Capture the cell that displays the provided text and extract its [X, Y] central coordinate. 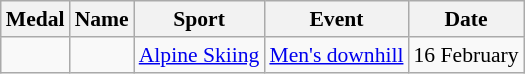
Sport [200, 19]
16 February [466, 55]
Name [102, 19]
Men's downhill [336, 55]
Date [466, 19]
Event [336, 19]
Medal [36, 19]
Alpine Skiing [200, 55]
